Locate the cell with the specified text and output its (x, y) center coordinate. 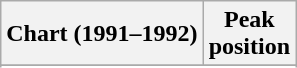
Chart (1991–1992) (102, 34)
Peakposition (249, 34)
